From the cell containing the given text, extract its center point as [X, Y] coordinate. 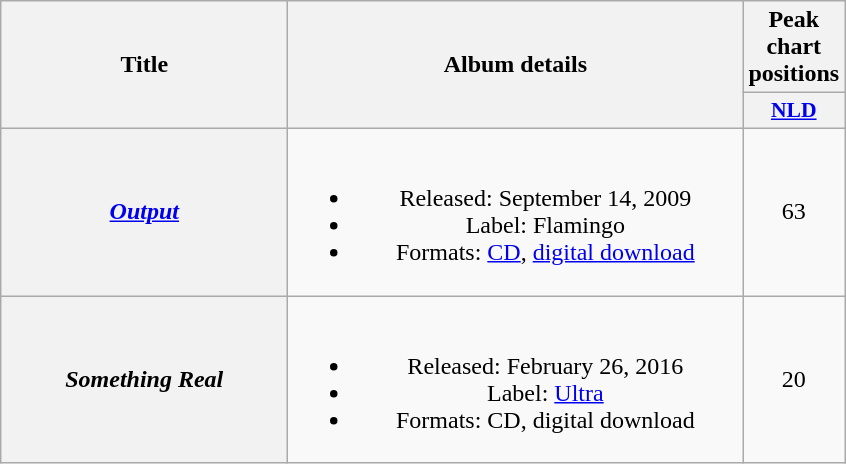
Something Real [144, 380]
20 [794, 380]
Title [144, 65]
Released: February 26, 2016Label: UltraFormats: CD, digital download [516, 380]
Peak chart positions [794, 47]
Output [144, 212]
NLD [794, 111]
Album details [516, 65]
63 [794, 212]
Released: September 14, 2009Label: FlamingoFormats: CD, digital download [516, 212]
